Search for the cell housing the specified text and yield its [X, Y] center coordinate. 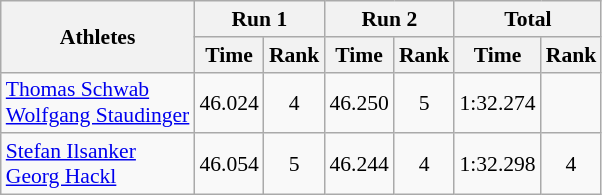
Run 1 [259, 19]
46.250 [358, 102]
1:32.274 [497, 102]
46.024 [228, 102]
46.054 [228, 164]
Total [528, 19]
46.244 [358, 164]
Thomas SchwabWolfgang Staudinger [98, 102]
Run 2 [389, 19]
Athletes [98, 36]
Stefan IlsankerGeorg Hackl [98, 164]
1:32.298 [497, 164]
